Identify which cell holds the provided text, then report its (X, Y) central coordinate. 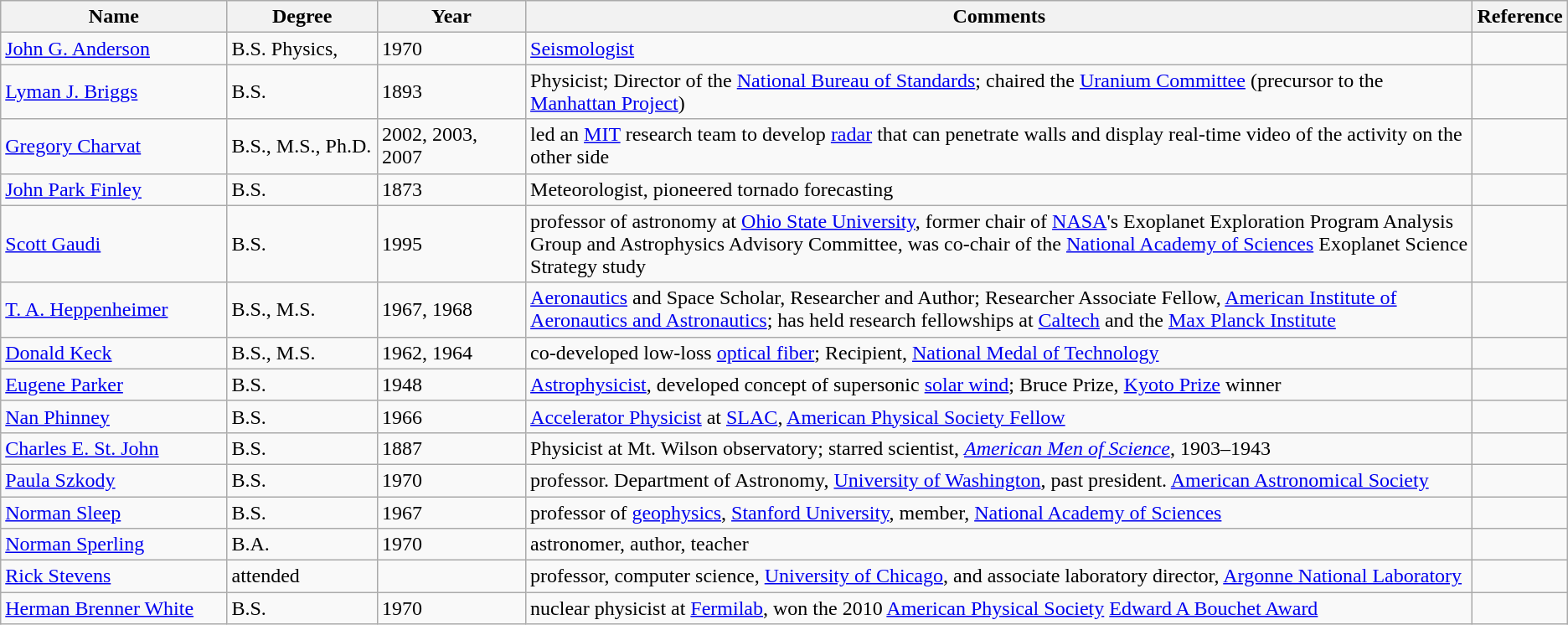
professor of geophysics, Stanford University, member, National Academy of Sciences (999, 512)
1995 (451, 244)
led an MIT research team to develop radar that can penetrate walls and display real-time video of the activity on the other side (999, 146)
Gregory Charvat (114, 146)
B.S., M.S., Ph.D. (302, 146)
professor, computer science, University of Chicago, and associate laboratory director, Argonne National Laboratory (999, 576)
astronomer, author, teacher (999, 545)
Reference (1519, 17)
2002, 2003, 2007 (451, 146)
nuclear physicist at Fermilab, won the 2010 American Physical Society Edward A Bouchet Award (999, 608)
Physicist; Director of the National Bureau of Standards; chaired the Uranium Committee (precursor to the Manhattan Project) (999, 92)
John Park Finley (114, 189)
Physicist at Mt. Wilson observatory; starred scientist, American Men of Science, 1903–1943 (999, 448)
John G. Anderson (114, 49)
Seismologist (999, 49)
1962, 1964 (451, 353)
attended (302, 576)
co-developed low-loss optical fiber; Recipient, National Medal of Technology (999, 353)
Donald Keck (114, 353)
Accelerator Physicist at SLAC, American Physical Society Fellow (999, 416)
Nan Phinney (114, 416)
1873 (451, 189)
1966 (451, 416)
Paula Szkody (114, 480)
Herman Brenner White (114, 608)
T. A. Heppenheimer (114, 310)
1893 (451, 92)
Norman Sleep (114, 512)
Comments (999, 17)
1887 (451, 448)
Astrophysicist, developed concept of supersonic solar wind; Bruce Prize, Kyoto Prize winner (999, 385)
B.S. Physics, (302, 49)
Rick Stevens (114, 576)
Degree (302, 17)
professor. Department of Astronomy, University of Washington, past president. American Astronomical Society (999, 480)
Year (451, 17)
Meteorologist, pioneered tornado forecasting (999, 189)
Norman Sperling (114, 545)
Scott Gaudi (114, 244)
B.A. (302, 545)
Charles E. St. John (114, 448)
Eugene Parker (114, 385)
1967 (451, 512)
1967, 1968 (451, 310)
Lyman J. Briggs (114, 92)
1948 (451, 385)
Name (114, 17)
